Identify which cell holds the provided text, then report its (X, Y) central coordinate. 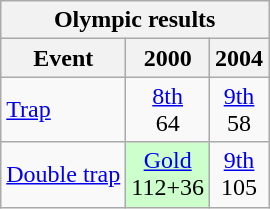
9th58 (240, 110)
Gold112+36 (168, 174)
2004 (240, 58)
Trap (64, 110)
Double trap (64, 174)
8th64 (168, 110)
9th105 (240, 174)
Event (64, 58)
2000 (168, 58)
Olympic results (135, 20)
